Scan for the cell matching the given text and deliver its (x, y) coordinate at center. 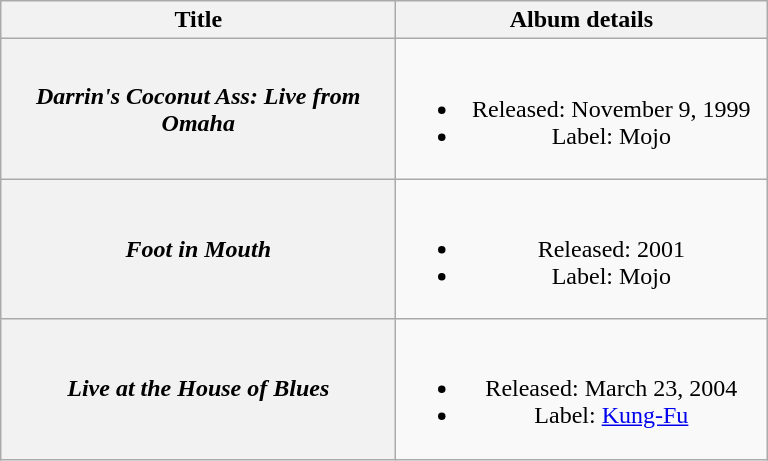
Live at the House of Blues (198, 389)
Released: 2001Label: Mojo (582, 249)
Title (198, 20)
Foot in Mouth (198, 249)
Released: March 23, 2004Label: Kung-Fu (582, 389)
Album details (582, 20)
Released: November 9, 1999Label: Mojo (582, 109)
Darrin's Coconut Ass: Live from Omaha (198, 109)
